Return [X, Y] of the center of cell containing provided text 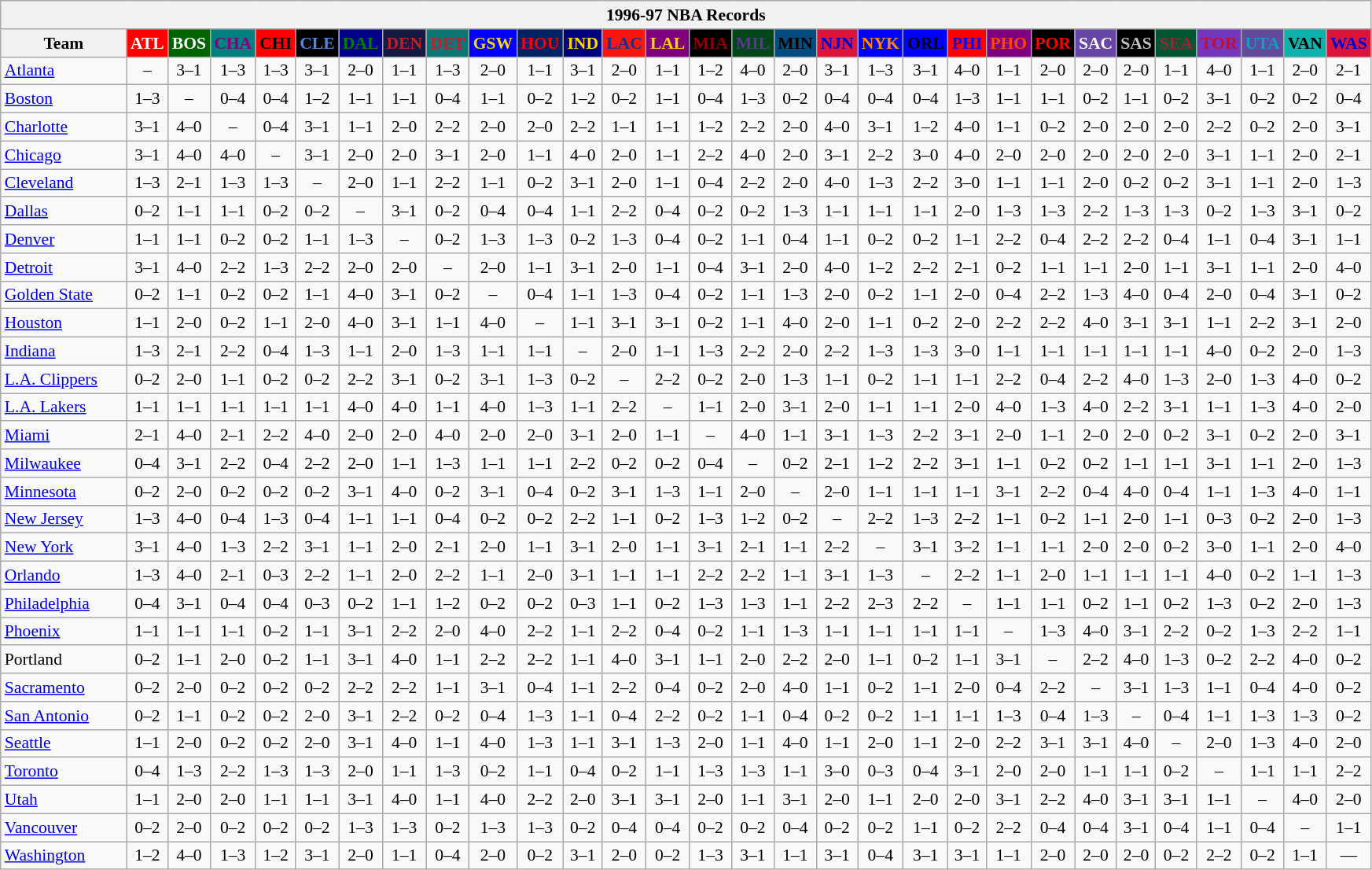
1996-97 NBA Records [686, 15]
DET [448, 43]
Seattle [64, 743]
Team [64, 43]
Charlotte [64, 127]
SAC [1096, 43]
3–2 [967, 547]
SAS [1136, 43]
NJN [837, 43]
— [1349, 856]
PHI [967, 43]
Denver [64, 239]
LAC [624, 43]
DAL [361, 43]
POR [1053, 43]
MIL [753, 43]
Chicago [64, 155]
San Antonio [64, 716]
Miami [64, 436]
Golden State [64, 295]
Portland [64, 660]
New York [64, 547]
CLE [318, 43]
MIA [710, 43]
Detroit [64, 267]
Boston [64, 99]
MIN [795, 43]
Washington [64, 856]
L.A. Lakers [64, 407]
HOU [539, 43]
Minnesota [64, 492]
Houston [64, 323]
Phoenix [64, 632]
SEA [1176, 43]
Dallas [64, 212]
NYK [881, 43]
Utah [64, 800]
Milwaukee [64, 463]
CHA [233, 43]
Atlanta [64, 71]
New Jersey [64, 519]
PHO [1008, 43]
Toronto [64, 772]
Indiana [64, 352]
DEN [404, 43]
2–3 [881, 603]
WAS [1349, 43]
CHI [275, 43]
UTA [1263, 43]
Cleveland [64, 183]
BOS [189, 43]
Vancouver [64, 828]
IND [583, 43]
ATL [148, 43]
GSW [494, 43]
TOR [1219, 43]
Orlando [64, 576]
L.A. Clippers [64, 379]
ORL [926, 43]
Sacramento [64, 688]
Philadelphia [64, 603]
LAL [668, 43]
VAN [1305, 43]
